Output the [X, Y] coordinate of the center of the cell containing the given text.  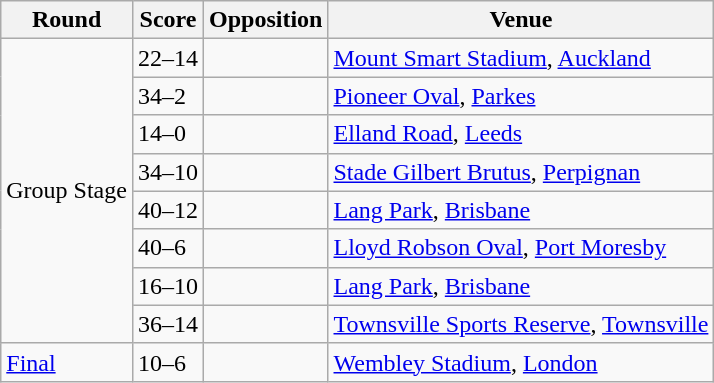
34–10 [168, 172]
36–14 [168, 324]
Score [168, 20]
Wembley Stadium, London [521, 362]
14–0 [168, 134]
40–6 [168, 248]
Elland Road, Leeds [521, 134]
Final [67, 362]
16–10 [168, 286]
10–6 [168, 362]
Townsville Sports Reserve, Townsville [521, 324]
22–14 [168, 58]
Pioneer Oval, Parkes [521, 96]
Lloyd Robson Oval, Port Moresby [521, 248]
Round [67, 20]
Mount Smart Stadium, Auckland [521, 58]
34–2 [168, 96]
40–12 [168, 210]
Opposition [266, 20]
Stade Gilbert Brutus, Perpignan [521, 172]
Group Stage [67, 191]
Venue [521, 20]
